Pinpoint the cell where the given text exists, returning its (x, y) midpoint coordinate. 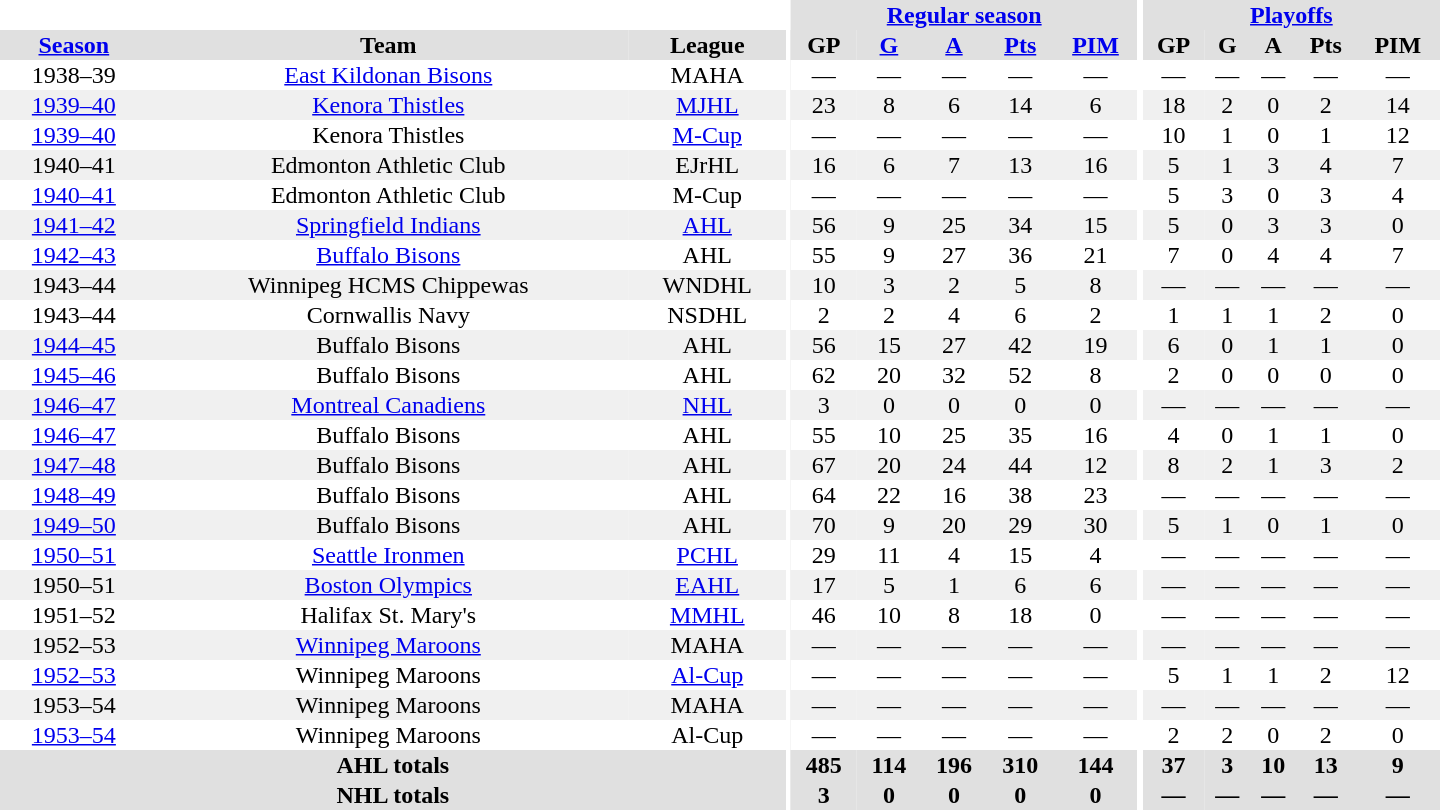
1951–52 (74, 615)
46 (824, 615)
Team (388, 45)
NSDHL (708, 315)
1942–43 (74, 255)
485 (824, 765)
Springfield Indians (388, 225)
22 (889, 495)
Seattle Ironmen (388, 555)
114 (889, 765)
196 (954, 765)
310 (1020, 765)
1941–42 (74, 225)
Regular season (964, 15)
1948–49 (74, 495)
EJrHL (708, 165)
Montreal Canadiens (388, 405)
1944–45 (74, 345)
1947–48 (74, 465)
East Kildonan Bisons (388, 75)
21 (1095, 255)
32 (954, 375)
24 (954, 465)
70 (824, 525)
36 (1020, 255)
30 (1095, 525)
1949–50 (74, 525)
MJHL (708, 105)
WNDHL (708, 285)
144 (1095, 765)
67 (824, 465)
Cornwallis Navy (388, 315)
42 (1020, 345)
19 (1095, 345)
League (708, 45)
11 (889, 555)
Halifax St. Mary's (388, 615)
52 (1020, 375)
1938–39 (74, 75)
Playoffs (1292, 15)
EAHL (708, 585)
34 (1020, 225)
MMHL (708, 615)
64 (824, 495)
35 (1020, 435)
NHL totals (393, 795)
1945–46 (74, 375)
17 (824, 585)
38 (1020, 495)
PCHL (708, 555)
Boston Olympics (388, 585)
62 (824, 375)
Winnipeg HCMS Chippewas (388, 285)
37 (1174, 765)
Season (74, 45)
44 (1020, 465)
AHL totals (393, 765)
NHL (708, 405)
